Identify which cell holds the provided text, then report its (X, Y) central coordinate. 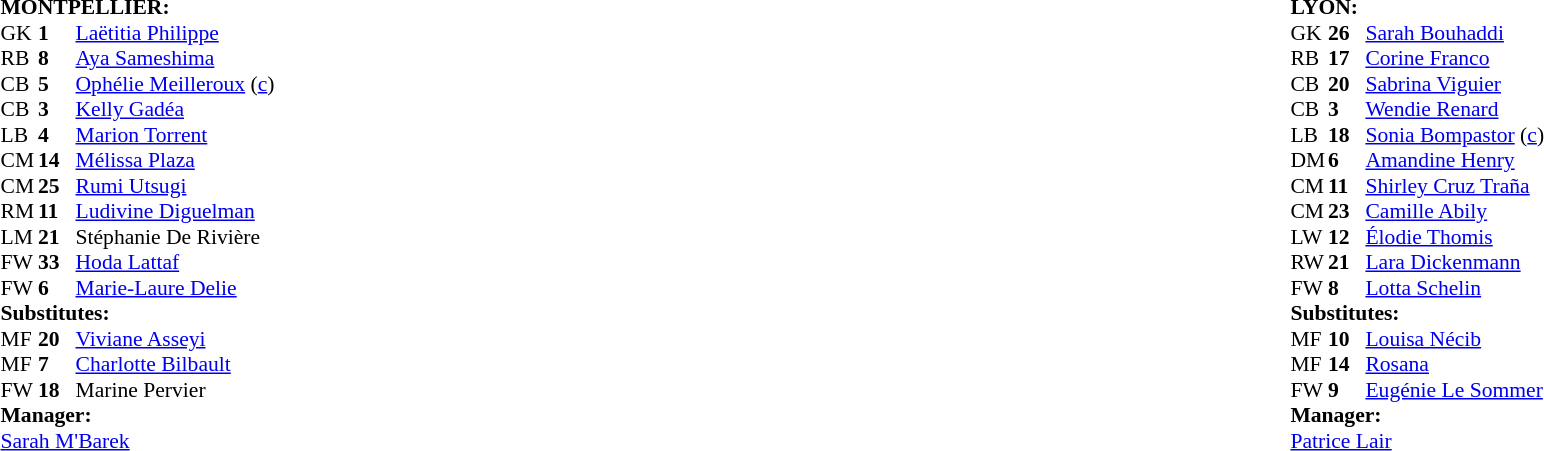
Rumi Utsugi (176, 186)
Ludivine Diguelman (176, 211)
10 (1347, 339)
Charlotte Bilbault (176, 365)
Rosana (1454, 365)
5 (57, 84)
Ophélie Meilleroux (c) (176, 84)
LM (19, 237)
4 (57, 135)
DM (1309, 161)
Lara Dickenmann (1454, 263)
Stéphanie De Rivière (176, 237)
26 (1347, 33)
Marine Pervier (176, 390)
7 (57, 365)
Louisa Nécib (1454, 339)
LW (1309, 237)
Camille Abily (1454, 211)
17 (1347, 59)
Shirley Cruz Traña (1454, 186)
Sonia Bompastor (c) (1454, 135)
12 (1347, 237)
RM (19, 211)
Laëtitia Philippe (176, 33)
Élodie Thomis (1454, 237)
9 (1347, 390)
33 (57, 263)
Corine Franco (1454, 59)
Hoda Lattaf (176, 263)
Amandine Henry (1454, 161)
Viviane Asseyi (176, 339)
Sarah Bouhaddi (1454, 33)
23 (1347, 211)
Wendie Renard (1454, 109)
Lotta Schelin (1454, 288)
Sabrina Viguier (1454, 84)
Marie-Laure Delie (176, 288)
RW (1309, 263)
Mélissa Plaza (176, 161)
1 (57, 33)
Kelly Gadéa (176, 109)
Eugénie Le Sommer (1454, 390)
25 (57, 186)
Marion Torrent (176, 135)
Aya Sameshima (176, 59)
